Output the [X, Y] coordinate of the center of the cell containing the given text.  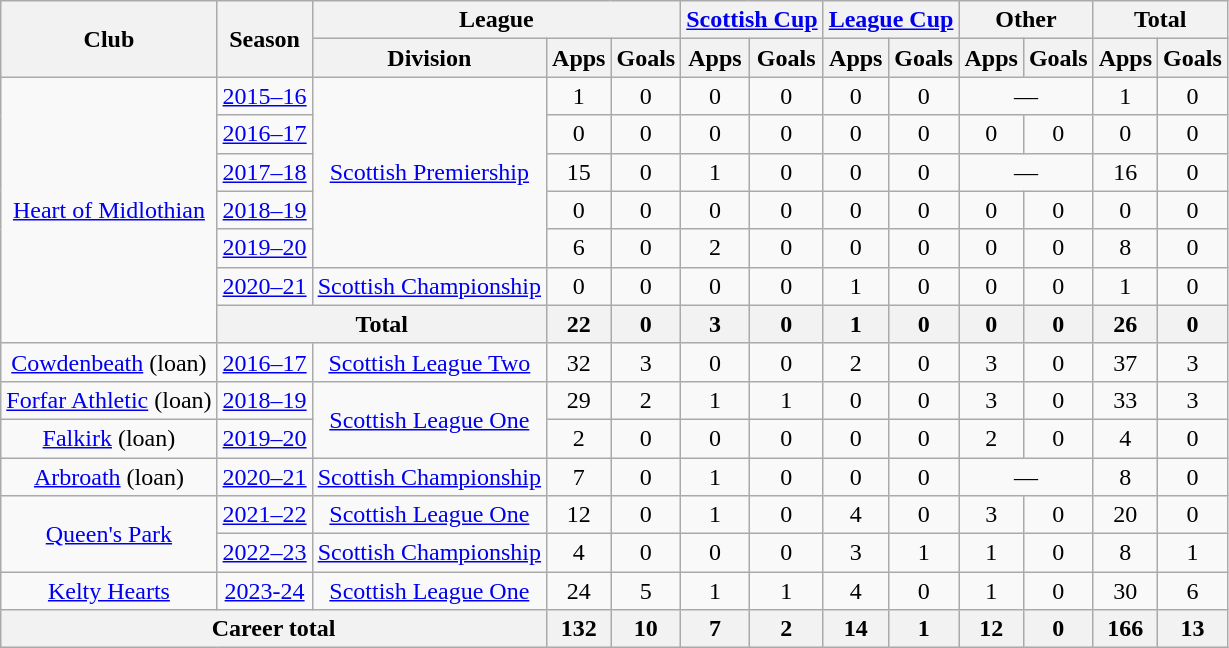
Arbroath (loan) [109, 477]
Club [109, 39]
Other [1026, 20]
2023-24 [264, 591]
166 [1125, 629]
33 [1125, 400]
Career total [274, 629]
29 [579, 400]
League Cup [891, 20]
22 [579, 324]
24 [579, 591]
16 [1125, 172]
20 [1125, 515]
Forfar Athletic (loan) [109, 400]
Scottish Cup [752, 20]
Scottish League Two [429, 362]
37 [1125, 362]
Cowdenbeath (loan) [109, 362]
14 [856, 629]
Season [264, 39]
13 [1193, 629]
132 [579, 629]
Division [429, 58]
32 [579, 362]
2021–22 [264, 515]
2022–23 [264, 553]
15 [579, 172]
Scottish Premiership [429, 172]
League [496, 20]
30 [1125, 591]
Heart of Midlothian [109, 210]
Queen's Park [109, 534]
Kelty Hearts [109, 591]
26 [1125, 324]
5 [646, 591]
10 [646, 629]
Falkirk (loan) [109, 438]
2015–16 [264, 96]
2017–18 [264, 172]
